Return the (x, y) coordinate for the center point of the cell that contains the specified text.  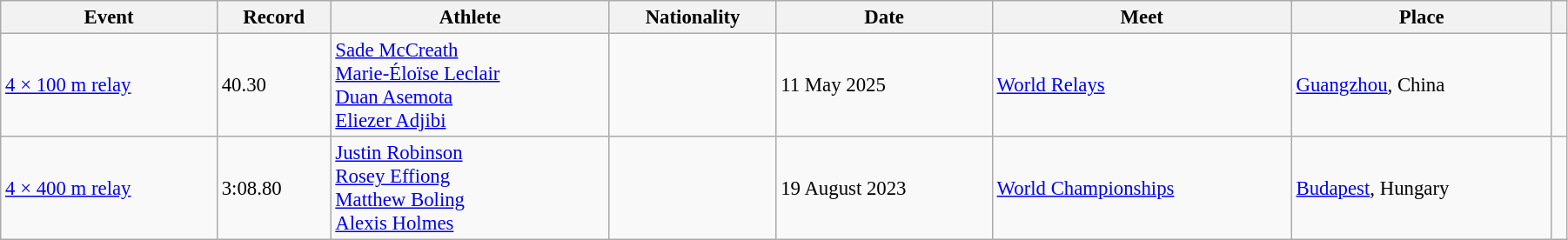
Budapest, Hungary (1422, 188)
Place (1422, 17)
Event (110, 17)
Record (273, 17)
3:08.80 (273, 188)
40.30 (273, 85)
World Relays (1142, 85)
Justin RobinsonRosey EffiongMatthew BolingAlexis Holmes (470, 188)
World Championships (1142, 188)
19 August 2023 (884, 188)
11 May 2025 (884, 85)
Nationality (693, 17)
Sade McCreathMarie-Éloïse LeclairDuan AsemotaEliezer Adjibi (470, 85)
Meet (1142, 17)
4 × 400 m relay (110, 188)
Date (884, 17)
Athlete (470, 17)
Guangzhou, China (1422, 85)
4 × 100 m relay (110, 85)
